Locate the cell with the specified text and output its [x, y] center coordinate. 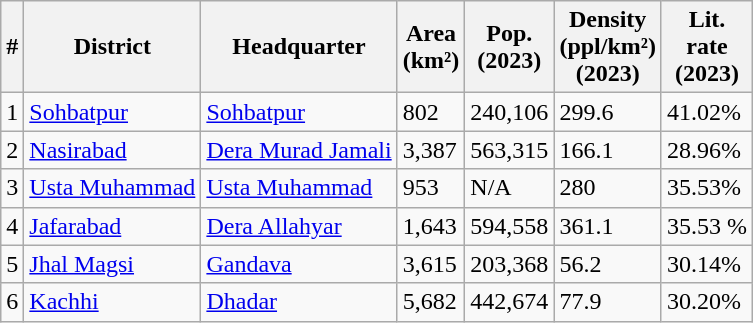
1,643 [431, 226]
Pop.(2023) [510, 47]
203,368 [510, 264]
5,682 [431, 302]
Dhadar [299, 302]
3,615 [431, 264]
28.96% [706, 150]
442,674 [510, 302]
166.1 [608, 150]
56.2 [608, 264]
Lit.rate(2023) [706, 47]
Jafarabad [112, 226]
35.53% [706, 188]
Density(ppl/km²)(2023) [608, 47]
953 [431, 188]
30.20% [706, 302]
District [112, 47]
41.02% [706, 112]
594,558 [510, 226]
Dera Murad Jamali [299, 150]
3,387 [431, 150]
Gandava [299, 264]
Nasirabad [112, 150]
Kachhi [112, 302]
Jhal Magsi [112, 264]
3 [12, 188]
1 [12, 112]
563,315 [510, 150]
6 [12, 302]
240,106 [510, 112]
280 [608, 188]
4 [12, 226]
30.14% [706, 264]
Dera Allahyar [299, 226]
299.6 [608, 112]
5 [12, 264]
802 [431, 112]
35.53 % [706, 226]
77.9 [608, 302]
2 [12, 150]
N/A [510, 188]
Headquarter [299, 47]
# [12, 47]
361.1 [608, 226]
Area(km²) [431, 47]
